For the text-containing cell, return its midpoint in (X, Y) coordinate format. 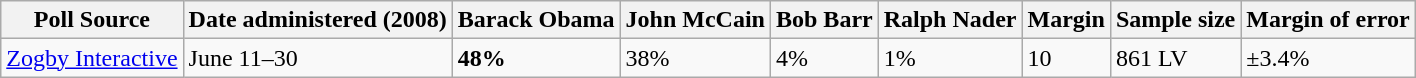
Ralph Nader (950, 20)
John McCain (695, 20)
Bob Barr (824, 20)
38% (695, 58)
4% (824, 58)
Poll Source (92, 20)
Zogby Interactive (92, 58)
Margin of error (1328, 20)
10 (1066, 58)
Sample size (1175, 20)
Margin (1066, 20)
Barack Obama (536, 20)
861 LV (1175, 58)
1% (950, 58)
Date administered (2008) (318, 20)
June 11–30 (318, 58)
±3.4% (1328, 58)
48% (536, 58)
